Provide the [X, Y] coordinate of the cell's center where the given text is located.  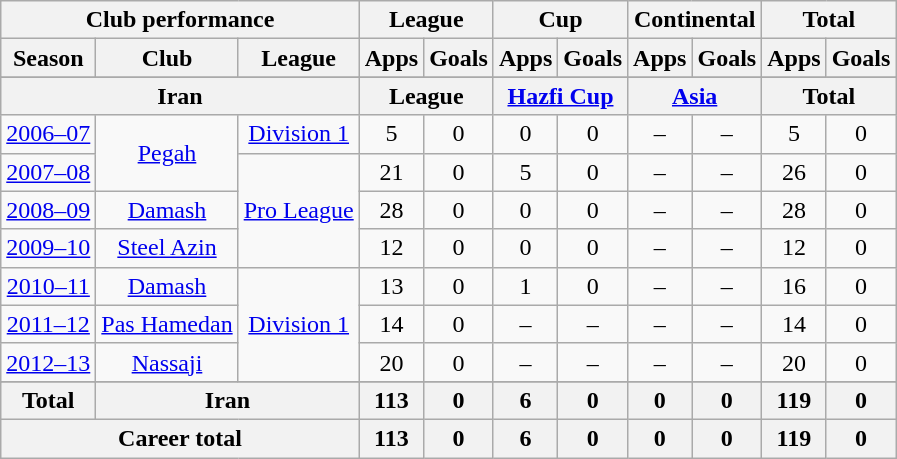
Club performance [180, 20]
16 [794, 286]
Hazfi Cup [560, 96]
Club [167, 58]
Pas Hamedan [167, 324]
Asia [695, 96]
2006–07 [48, 134]
2007–08 [48, 172]
Season [48, 58]
Continental [695, 20]
Pro League [298, 210]
Cup [560, 20]
Pegah [167, 153]
Nassaji [167, 362]
2012–13 [48, 362]
26 [794, 172]
13 [391, 286]
21 [391, 172]
2008–09 [48, 210]
2010–11 [48, 286]
2009–10 [48, 248]
1 [525, 286]
2011–12 [48, 324]
Steel Azin [167, 248]
Career total [180, 438]
